Find where the given text appears and provide that cell's center as [X, Y] coordinate. 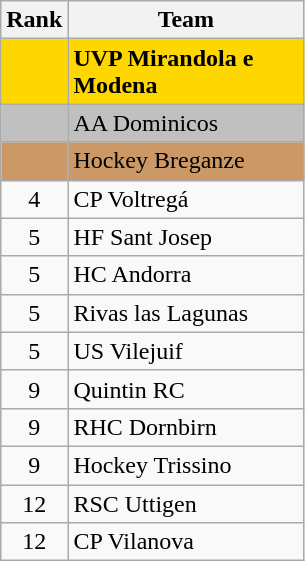
HF Sant Josep [186, 237]
Rank [34, 20]
CP Voltregá [186, 199]
Hockey Trissino [186, 465]
US Vilejuif [186, 351]
CP Vilanova [186, 542]
UVP Mirandola e Modena [186, 72]
Hockey Breganze [186, 161]
Rivas las Lagunas [186, 313]
HC Andorra [186, 275]
Quintin RC [186, 389]
AA Dominicos [186, 123]
RHC Dornbirn [186, 427]
4 [34, 199]
Team [186, 20]
RSC Uttigen [186, 503]
